Locate the cell with the specified text and output its (x, y) center coordinate. 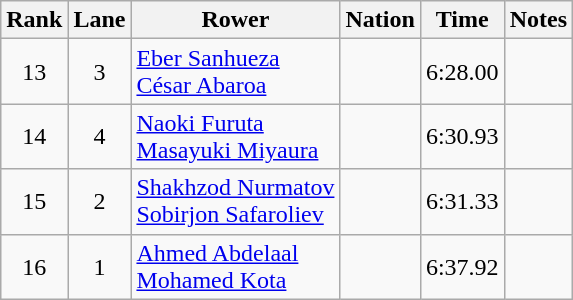
4 (100, 136)
6:31.33 (462, 202)
6:30.93 (462, 136)
6:28.00 (462, 72)
Time (462, 20)
Lane (100, 20)
13 (34, 72)
6:37.92 (462, 266)
16 (34, 266)
Ahmed AbdelaalMohamed Kota (236, 266)
Shakhzod NurmatovSobirjon Safaroliev (236, 202)
Rank (34, 20)
Notes (538, 20)
Nation (380, 20)
Rower (236, 20)
1 (100, 266)
3 (100, 72)
14 (34, 136)
Eber SanhuezaCésar Abaroa (236, 72)
Naoki FurutaMasayuki Miyaura (236, 136)
2 (100, 202)
15 (34, 202)
